Pinpoint the cell where the given text exists, returning its (X, Y) midpoint coordinate. 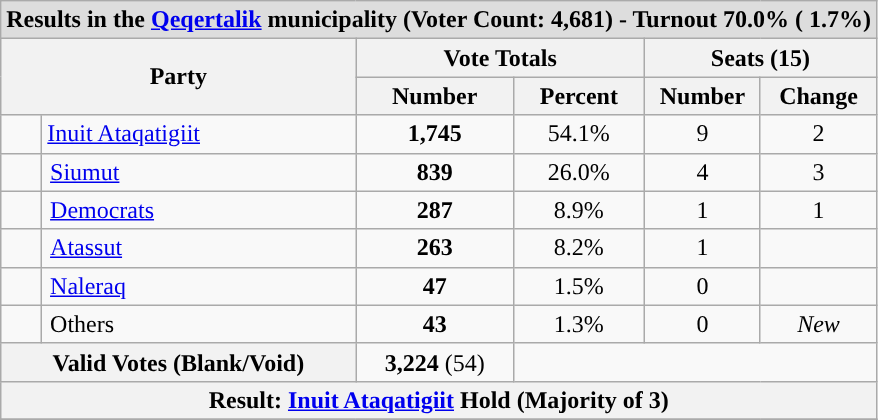
1.3% (578, 324)
Change (818, 96)
54.1% (578, 134)
8.9% (578, 210)
3,224 (54) (434, 362)
Siumut (199, 172)
3 (818, 172)
Valid Votes (Blank/Void) (178, 362)
47 (434, 286)
New (818, 324)
8.2% (578, 248)
Others (199, 324)
Percent (578, 96)
43 (434, 324)
Results in the Qeqertalik municipality (Voter Count: 4,681) - Turnout 70.0% ( 1.7%) (439, 20)
839 (434, 172)
Naleraq (199, 286)
Seats (15) (760, 58)
Inuit Ataqatigiit (199, 134)
Vote Totals (500, 58)
1.5% (578, 286)
Democrats (199, 210)
1,745 (434, 134)
2 (818, 134)
Party (178, 77)
287 (434, 210)
Result: Inuit Ataqatigiit Hold (Majority of 3) (439, 400)
Atassut (199, 248)
9 (702, 134)
26.0% (578, 172)
4 (702, 172)
263 (434, 248)
